Detect which cell encompasses the target text, then output its [X, Y] center coordinate. 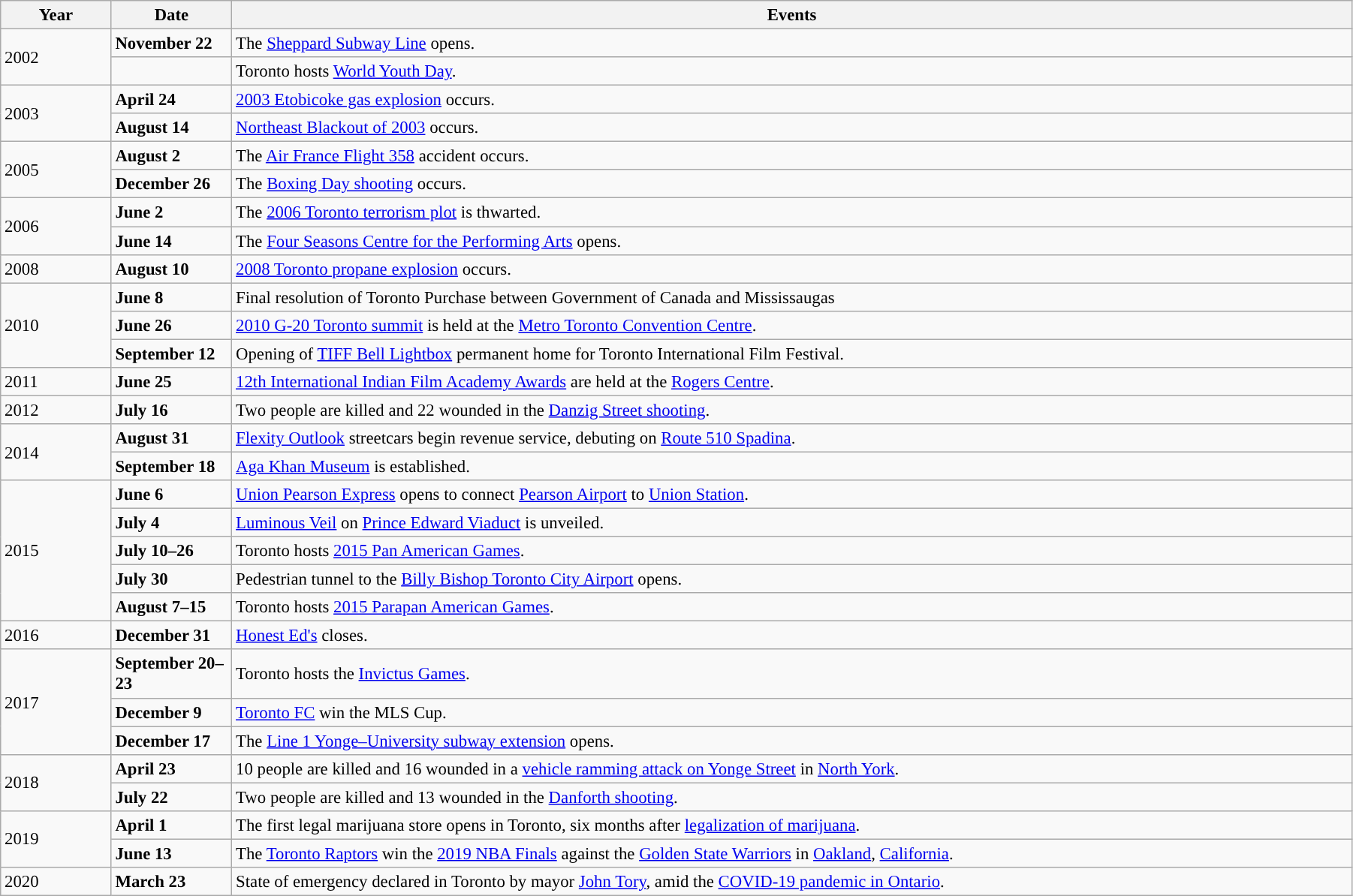
2010 [56, 326]
June 26 [171, 325]
Year [56, 15]
April 1 [171, 825]
Pedestrian tunnel to the Billy Bishop Toronto City Airport opens. [792, 579]
December 9 [171, 712]
December 31 [171, 636]
10 people are killed and 16 wounded in a vehicle ramming attack on Yonge Street in North York. [792, 768]
2018 [56, 782]
2003 [56, 114]
August 14 [171, 128]
Luminous Veil on Prince Edward Viaduct is unveiled. [792, 523]
June 25 [171, 382]
Flexity Outlook streetcars begin revenue service, debuting on Route 510 Spadina. [792, 438]
June 2 [171, 212]
The first legal marijuana store opens in Toronto, six months after legalization of marijuana. [792, 825]
November 22 [171, 44]
Two people are killed and 22 wounded in the Danzig Street shooting. [792, 410]
The Line 1 Yonge–University subway extension opens. [792, 741]
July 10–26 [171, 551]
June 13 [171, 853]
June 8 [171, 297]
2017 [56, 702]
April 24 [171, 100]
August 7–15 [171, 607]
September 18 [171, 466]
The 2006 Toronto terrorism plot is thwarted. [792, 212]
December 26 [171, 184]
Honest Ed's closes. [792, 636]
August 2 [171, 156]
2020 [56, 882]
2016 [56, 636]
2005 [56, 170]
Two people are killed and 13 wounded in the Danforth shooting. [792, 797]
2010 G-20 Toronto summit is held at the Metro Toronto Convention Centre. [792, 325]
Toronto hosts World Youth Day. [792, 71]
2002 [56, 57]
July 30 [171, 579]
March 23 [171, 882]
The Toronto Raptors win the 2019 NBA Finals against the Golden State Warriors in Oakland, California. [792, 853]
Toronto hosts 2015 Pan American Games. [792, 551]
Union Pearson Express opens to connect Pearson Airport to Union Station. [792, 495]
The Air France Flight 358 accident occurs. [792, 156]
2008 [56, 269]
Events [792, 15]
Toronto hosts the Invictus Games. [792, 674]
The Four Seasons Centre for the Performing Arts opens. [792, 241]
August 31 [171, 438]
2006 [56, 227]
December 17 [171, 741]
August 10 [171, 269]
2019 [56, 839]
State of emergency declared in Toronto by mayor John Tory, amid the COVID-19 pandemic in Ontario. [792, 882]
2008 Toronto propane explosion occurs. [792, 269]
2003 Etobicoke gas explosion occurs. [792, 100]
2011 [56, 382]
Toronto hosts 2015 Parapan American Games. [792, 607]
2012 [56, 410]
Opening of TIFF Bell Lightbox permanent home for Toronto International Film Festival. [792, 353]
Final resolution of Toronto Purchase between Government of Canada and Mississaugas [792, 297]
2014 [56, 452]
Toronto FC win the MLS Cup. [792, 712]
April 23 [171, 768]
Date [171, 15]
September 20–23 [171, 674]
2015 [56, 551]
Aga Khan Museum is established. [792, 466]
June 6 [171, 495]
September 12 [171, 353]
12th International Indian Film Academy Awards are held at the Rogers Centre. [792, 382]
July 16 [171, 410]
July 22 [171, 797]
The Sheppard Subway Line opens. [792, 44]
June 14 [171, 241]
Northeast Blackout of 2003 occurs. [792, 128]
The Boxing Day shooting occurs. [792, 184]
July 4 [171, 523]
